Output the (X, Y) coordinate of the center of the cell containing the given text.  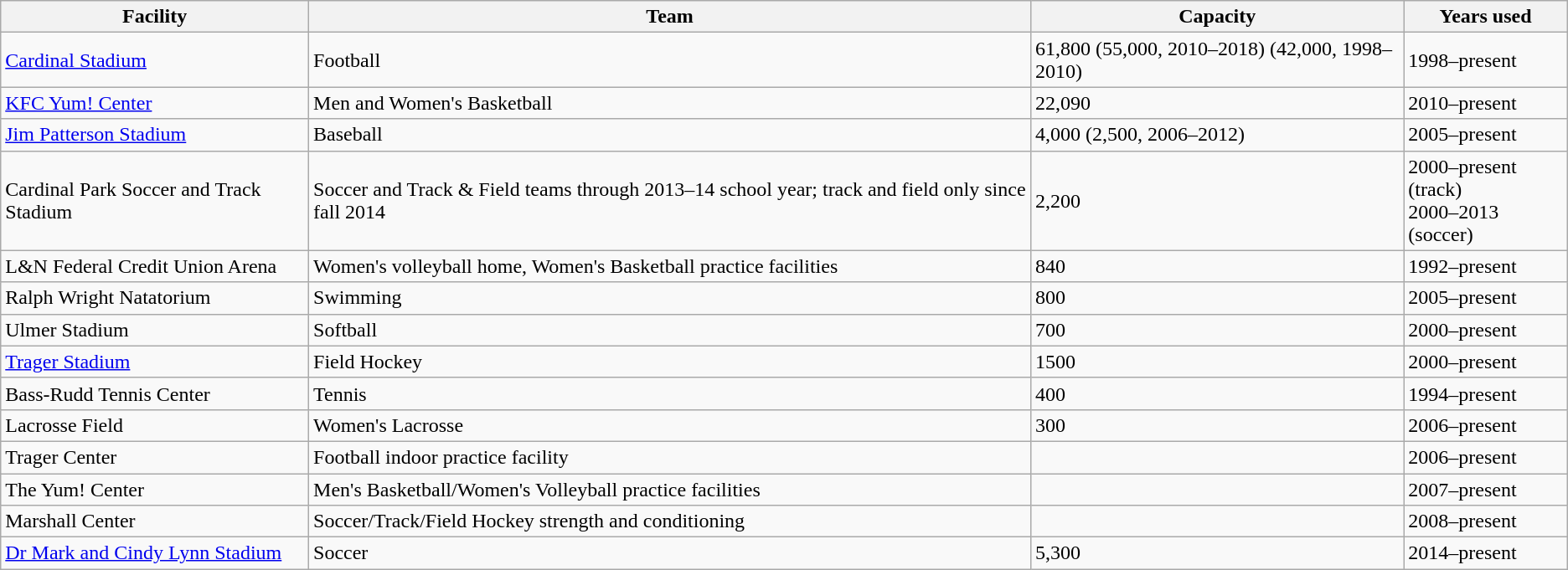
Women's volleyball home, Women's Basketball practice facilities (670, 266)
Field Hockey (670, 362)
Lacrosse Field (155, 425)
Team (670, 17)
4,000 (2,500, 2006–2012) (1218, 135)
800 (1218, 298)
1500 (1218, 362)
Swimming (670, 298)
The Yum! Center (155, 490)
Marshall Center (155, 521)
22,090 (1218, 103)
Jim Patterson Stadium (155, 135)
Years used (1486, 17)
Facility (155, 17)
Women's Lacrosse (670, 425)
Bass-Rudd Tennis Center (155, 393)
Soccer/Track/Field Hockey strength and conditioning (670, 521)
61,800 (55,000, 2010–2018) (42,000, 1998–2010) (1218, 60)
300 (1218, 425)
2014–present (1486, 553)
Dr Mark and Cindy Lynn Stadium (155, 553)
Football indoor practice facility (670, 457)
2010–present (1486, 103)
2008–present (1486, 521)
Ralph Wright Natatorium (155, 298)
KFC Yum! Center (155, 103)
2007–present (1486, 490)
2000–present (track)2000–2013 (soccer) (1486, 201)
Softball (670, 330)
Soccer and Track & Field teams through 2013–14 school year; track and field only since fall 2014 (670, 201)
1994–present (1486, 393)
5,300 (1218, 553)
Soccer (670, 553)
Tennis (670, 393)
Capacity (1218, 17)
1992–present (1486, 266)
700 (1218, 330)
1998–present (1486, 60)
L&N Federal Credit Union Arena (155, 266)
Trager Center (155, 457)
Trager Stadium (155, 362)
Cardinal Stadium (155, 60)
2,200 (1218, 201)
Baseball (670, 135)
840 (1218, 266)
400 (1218, 393)
Men and Women's Basketball (670, 103)
Cardinal Park Soccer and Track Stadium (155, 201)
Men's Basketball/Women's Volleyball practice facilities (670, 490)
Ulmer Stadium (155, 330)
Football (670, 60)
